Locate the cell with the specified text and output its (x, y) center coordinate. 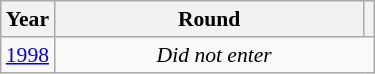
Did not enter (214, 55)
Year (28, 19)
1998 (28, 55)
Round (209, 19)
